Return (X, Y) of the center of cell containing provided text 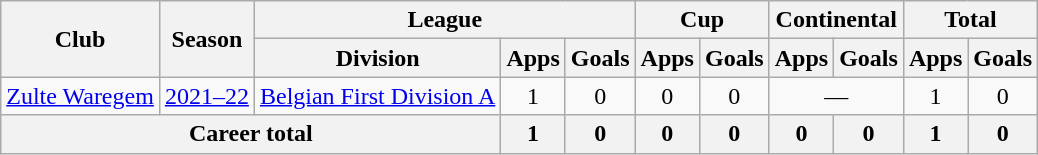
Division (377, 58)
Cup (702, 20)
Season (206, 39)
Belgian First Division A (377, 96)
Career total (251, 134)
Club (80, 39)
Total (970, 20)
2021–22 (206, 96)
League (444, 20)
Continental (836, 20)
— (836, 96)
Zulte Waregem (80, 96)
